Provide the [x, y] coordinate of the cell's center where the given text is located.  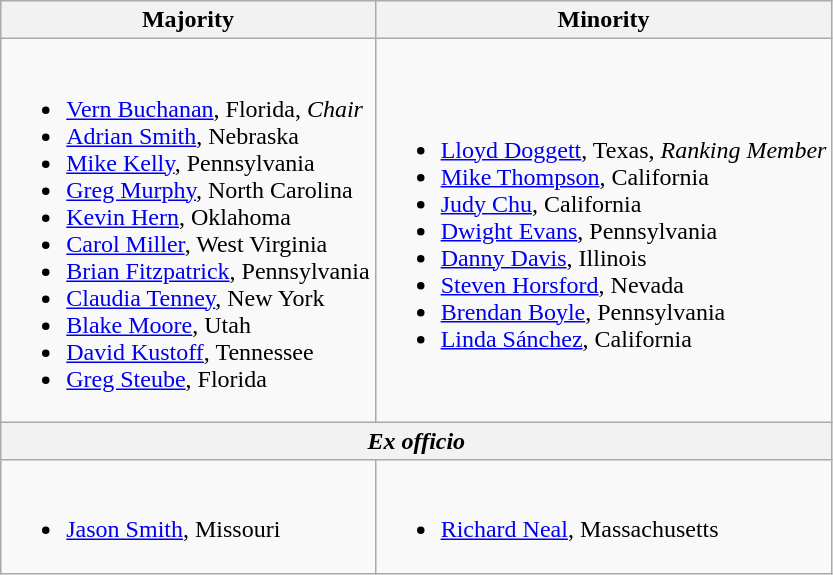
Ex officio [416, 441]
Minority [604, 20]
Jason Smith, Missouri [188, 516]
Richard Neal, Massachusetts [604, 516]
Majority [188, 20]
